Identify which cell holds the provided text, then report its (x, y) central coordinate. 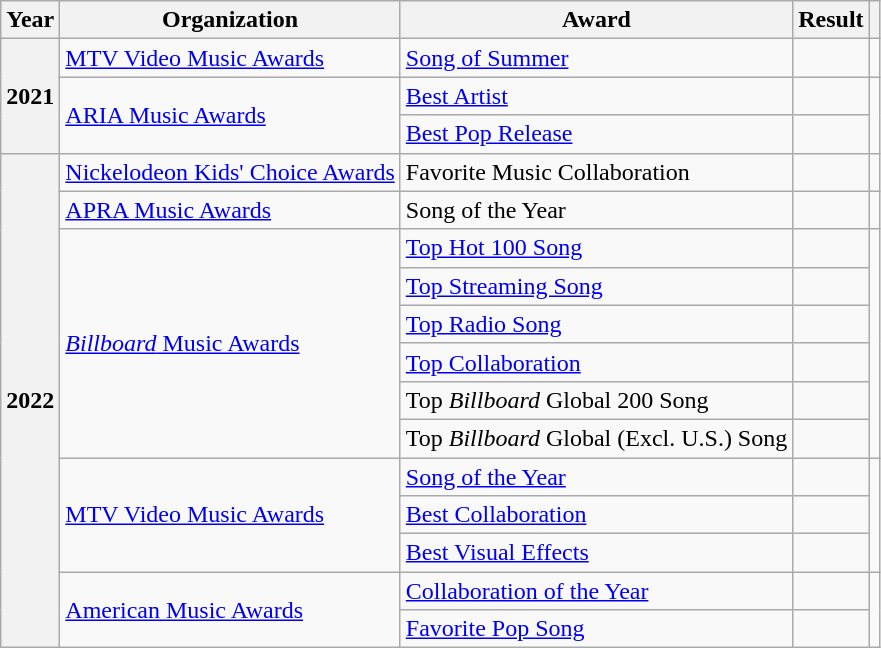
Billboard Music Awards (230, 343)
Award (596, 20)
Favorite Music Collaboration (596, 172)
2021 (30, 96)
APRA Music Awards (230, 210)
Result (831, 20)
Top Radio Song (596, 324)
Nickelodeon Kids' Choice Awards (230, 172)
Best Visual Effects (596, 553)
Year (30, 20)
Best Artist (596, 96)
Favorite Pop Song (596, 629)
Best Pop Release (596, 134)
Top Billboard Global 200 Song (596, 400)
Song of Summer (596, 58)
ARIA Music Awards (230, 115)
Organization (230, 20)
Best Collaboration (596, 515)
Top Hot 100 Song (596, 248)
2022 (30, 400)
Top Collaboration (596, 362)
American Music Awards (230, 610)
Top Billboard Global (Excl. U.S.) Song (596, 438)
Top Streaming Song (596, 286)
Collaboration of the Year (596, 591)
